Find where the given text appears and provide that cell's center as [x, y] coordinate. 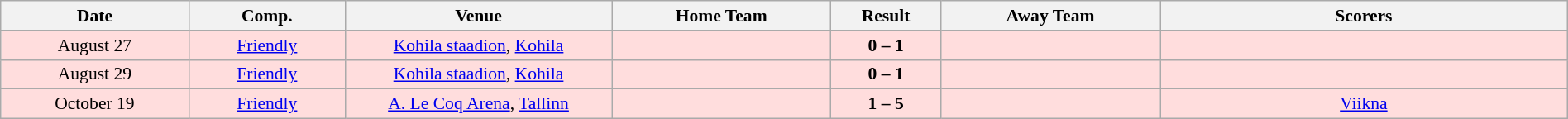
October 19 [94, 104]
Scorers [1365, 16]
Result [887, 16]
Venue [479, 16]
Away Team [1050, 16]
Home Team [721, 16]
A. Le Coq Arena, Tallinn [479, 104]
August 27 [94, 45]
Viikna [1365, 104]
1 – 5 [887, 104]
Date [94, 16]
Comp. [266, 16]
August 29 [94, 74]
